Provide the (X, Y) coordinate of the cell's center where the given text is located.  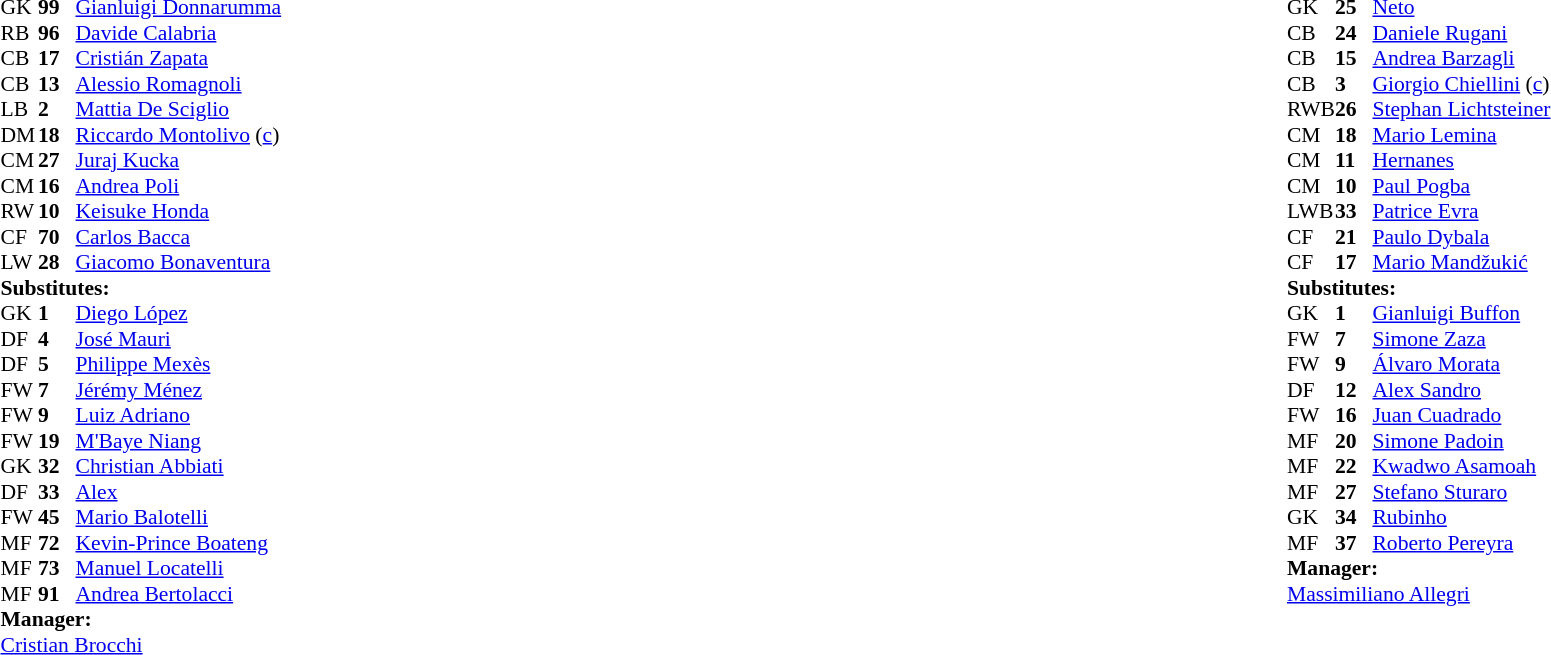
Alex Sandro (1461, 390)
Andrea Bertolacci (179, 594)
4 (57, 339)
Mario Balotelli (179, 517)
Mario Lemina (1461, 135)
Andrea Barzagli (1461, 59)
Gianluigi Buffon (1461, 313)
Kwadwo Asamoah (1461, 467)
Andrea Poli (179, 186)
22 (1354, 467)
RW (19, 211)
José Mauri (179, 339)
Cristián Zapata (179, 59)
LWB (1311, 211)
Giorgio Chiellini (c) (1461, 84)
45 (57, 517)
20 (1354, 441)
96 (57, 33)
Keisuke Honda (179, 211)
DM (19, 135)
19 (57, 441)
Philippe Mexès (179, 365)
RWB (1311, 109)
28 (57, 263)
Mattia De Sciglio (179, 109)
13 (57, 84)
Rubinho (1461, 517)
Paul Pogba (1461, 186)
Giacomo Bonaventura (179, 263)
LB (19, 109)
12 (1354, 390)
Daniele Rugani (1461, 33)
M'Baye Niang (179, 441)
Carlos Bacca (179, 237)
37 (1354, 543)
Massimiliano Allegri (1419, 594)
Simone Zaza (1461, 339)
15 (1354, 59)
Christian Abbiati (179, 467)
Stephan Lichtsteiner (1461, 109)
73 (57, 569)
Stefano Sturaro (1461, 492)
21 (1354, 237)
Simone Padoin (1461, 441)
Kevin-Prince Boateng (179, 543)
LW (19, 263)
91 (57, 594)
34 (1354, 517)
Jérémy Ménez (179, 390)
32 (57, 467)
Juraj Kucka (179, 161)
3 (1354, 84)
Manuel Locatelli (179, 569)
2 (57, 109)
Diego López (179, 313)
72 (57, 543)
24 (1354, 33)
Juan Cuadrado (1461, 415)
Alex (179, 492)
Roberto Pereyra (1461, 543)
Hernanes (1461, 161)
Patrice Evra (1461, 211)
Álvaro Morata (1461, 365)
26 (1354, 109)
Alessio Romagnoli (179, 84)
Mario Mandžukić (1461, 263)
Paulo Dybala (1461, 237)
70 (57, 237)
RB (19, 33)
Luiz Adriano (179, 415)
Riccardo Montolivo (c) (179, 135)
5 (57, 365)
Davide Calabria (179, 33)
11 (1354, 161)
